Provide the (X, Y) coordinate of the cell's center where the given text is located.  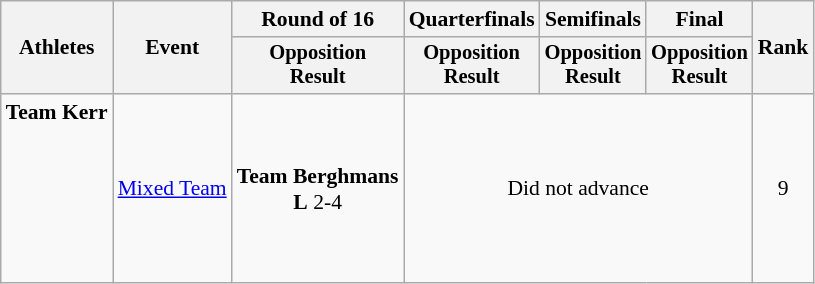
Final (700, 19)
Round of 16 (318, 19)
Rank (784, 48)
Event (172, 48)
Quarterfinals (472, 19)
Team Kerr (57, 188)
9 (784, 188)
Did not advance (578, 188)
Mixed Team (172, 188)
Athletes (57, 48)
Semifinals (594, 19)
Team Berghmans L 2-4 (318, 188)
